Find where the given text appears and provide that cell's center as (X, Y) coordinate. 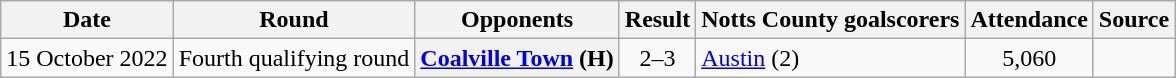
Opponents (517, 20)
Source (1134, 20)
15 October 2022 (87, 58)
Result (657, 20)
Attendance (1029, 20)
Coalville Town (H) (517, 58)
Date (87, 20)
Round (294, 20)
Fourth qualifying round (294, 58)
2–3 (657, 58)
5,060 (1029, 58)
Austin (2) (830, 58)
Notts County goalscorers (830, 20)
